Provide the [x, y] coordinate of the cell's center where the given text is located.  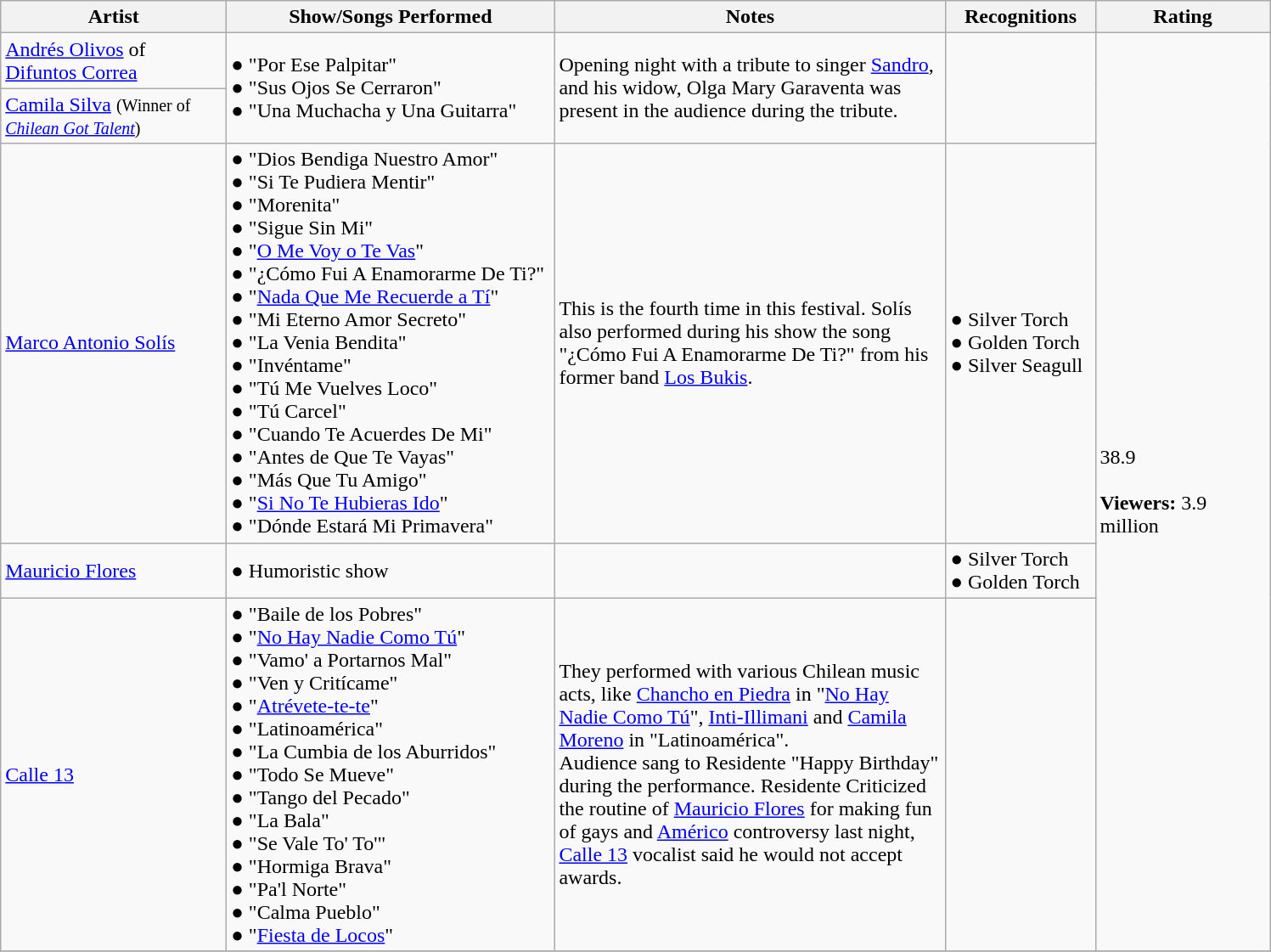
Recognitions [1021, 17]
Show/Songs Performed [391, 17]
Mauricio Flores [114, 571]
38.9 Viewers: 3.9 million [1183, 493]
Calle 13 [114, 775]
Rating [1183, 17]
Marco Antonio Solís [114, 343]
Andrés Olivos of Difuntos Correa [114, 61]
● Humoristic show [391, 571]
Artist [114, 17]
Opening night with a tribute to singer Sandro, and his widow, Olga Mary Garaventa was present in the audience during the tribute. [751, 88]
● "Por Ese Palpitar" ● "Sus Ojos Se Cerraron" ● "Una Muchacha y Una Guitarra" [391, 88]
Camila Silva (Winner of Chilean Got Talent) [114, 115]
Notes [751, 17]
● Silver Torch ● Golden Torch ● Silver Seagull [1021, 343]
● Silver Torch ● Golden Torch [1021, 571]
